Search for the cell housing the specified text and yield its [X, Y] center coordinate. 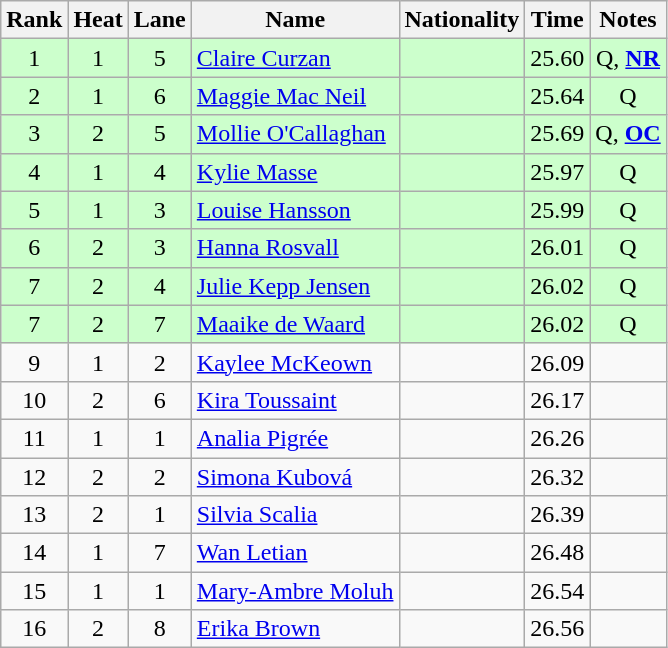
Name [295, 20]
15 [34, 591]
26.17 [558, 400]
11 [34, 438]
Mary-Ambre Moluh [295, 591]
Nationality [462, 20]
26.32 [558, 477]
Rank [34, 20]
14 [34, 553]
Lane [160, 20]
16 [34, 629]
Silvia Scalia [295, 515]
10 [34, 400]
Kylie Masse [295, 172]
Erika Brown [295, 629]
13 [34, 515]
Maggie Mac Neil [295, 96]
12 [34, 477]
Kaylee McKeown [295, 362]
Mollie O'Callaghan [295, 134]
26.54 [558, 591]
Kira Toussaint [295, 400]
Time [558, 20]
26.48 [558, 553]
Wan Letian [295, 553]
Simona Kubová [295, 477]
Louise Hansson [295, 210]
25.60 [558, 58]
Analia Pigrée [295, 438]
9 [34, 362]
8 [160, 629]
26.09 [558, 362]
Julie Kepp Jensen [295, 286]
26.39 [558, 515]
25.97 [558, 172]
25.69 [558, 134]
Q, OC [628, 134]
26.01 [558, 248]
25.99 [558, 210]
25.64 [558, 96]
26.26 [558, 438]
Maaike de Waard [295, 324]
Q, NR [628, 58]
26.56 [558, 629]
Heat [98, 20]
Claire Curzan [295, 58]
Hanna Rosvall [295, 248]
Notes [628, 20]
